Detect which cell encompasses the target text, then output its (X, Y) center coordinate. 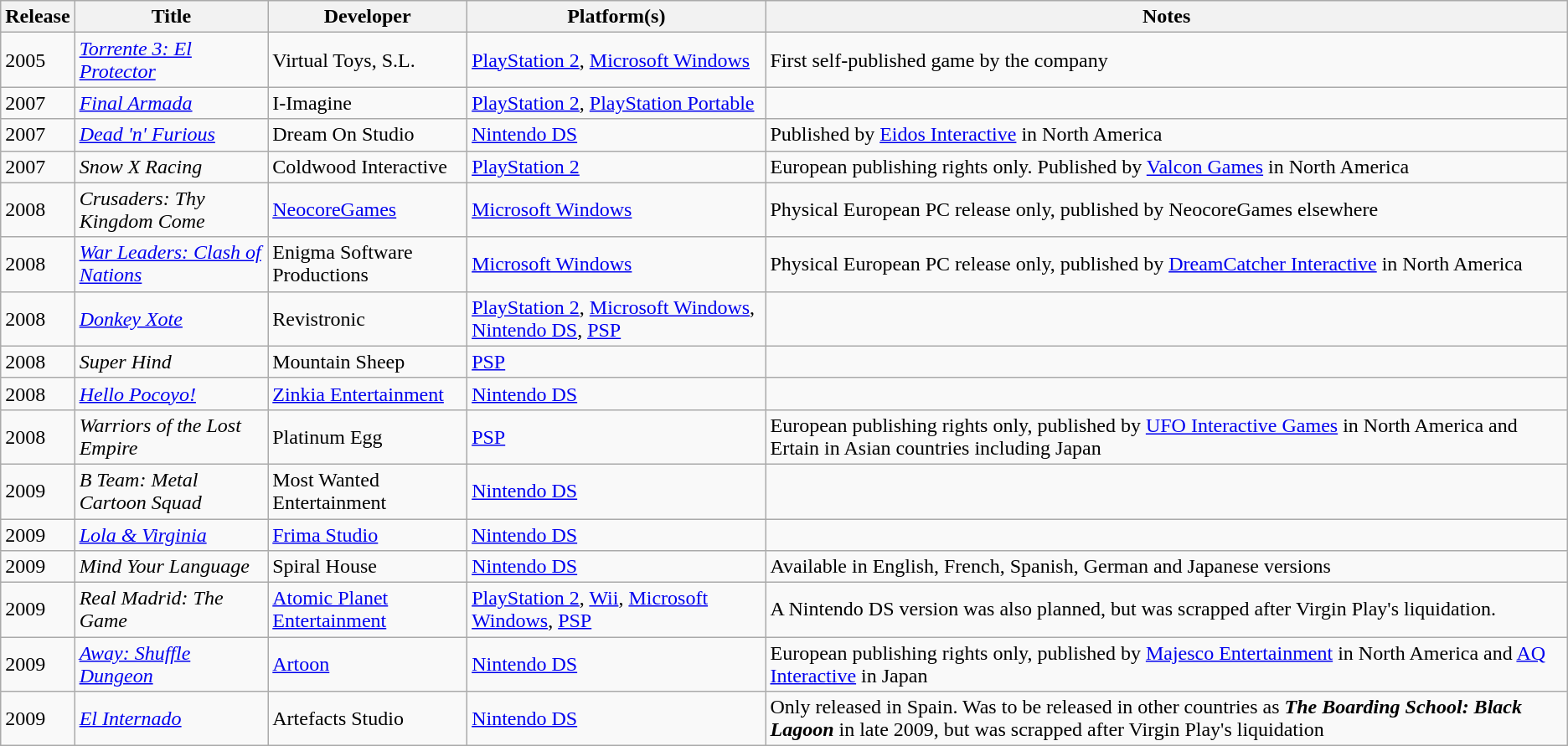
Mountain Sheep (368, 362)
European publishing rights only, published by Majesco Entertainment in North America and AQ Interactive in Japan (1166, 665)
Donkey Xote (171, 318)
Most Wanted Entertainment (368, 491)
Super Hind (171, 362)
Release (38, 17)
PlayStation 2, Microsoft Windows, Nintendo DS, PSP (616, 318)
Developer (368, 17)
Enigma Software Productions (368, 265)
B Team: Metal Cartoon Squad (171, 491)
European publishing rights only. Published by Valcon Games in North America (1166, 167)
First self-published game by the company (1166, 60)
Coldwood Interactive (368, 167)
Published by Eidos Interactive in North America (1166, 135)
Artefacts Studio (368, 718)
Physical European PC release only, published by DreamCatcher Interactive in North America (1166, 265)
Artoon (368, 665)
Title (171, 17)
Away: Shuffle Dungeon (171, 665)
Mind Your Language (171, 567)
NeocoreGames (368, 209)
Real Madrid: The Game (171, 610)
Frima Studio (368, 535)
Platform(s) (616, 17)
European publishing rights only, published by UFO Interactive Games in North America and Ertain in Asian countries including Japan (1166, 437)
I-Imagine (368, 103)
PlayStation 2 (616, 167)
Snow X Racing (171, 167)
Revistronic (368, 318)
PlayStation 2, Microsoft Windows (616, 60)
War Leaders: Clash of Nations (171, 265)
Lola & Virginia (171, 535)
PlayStation 2, PlayStation Portable (616, 103)
2005 (38, 60)
Notes (1166, 17)
PlayStation 2, Wii, Microsoft Windows, PSP (616, 610)
Torrente 3: El Protector (171, 60)
Platinum Egg (368, 437)
Virtual Toys, S.L. (368, 60)
Zinkia Entertainment (368, 394)
Atomic Planet Entertainment (368, 610)
A Nintendo DS version was also planned, but was scrapped after Virgin Play's liquidation. (1166, 610)
Dream On Studio (368, 135)
Spiral House (368, 567)
Dead 'n' Furious (171, 135)
Final Armada (171, 103)
Available in English, French, Spanish, German and Japanese versions (1166, 567)
Crusaders: Thy Kingdom Come (171, 209)
Hello Pocoyo! (171, 394)
El Internado (171, 718)
Warriors of the Lost Empire (171, 437)
Physical European PC release only, published by NeocoreGames elsewhere (1166, 209)
